Output the (x, y) coordinate of the center of the cell containing the given text.  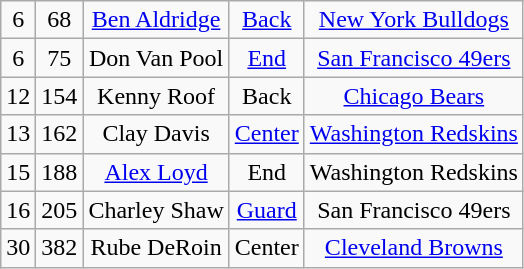
Kenny Roof (156, 96)
30 (18, 248)
Cleveland Browns (414, 248)
Guard (266, 210)
Don Van Pool (156, 58)
13 (18, 134)
Alex Loyd (156, 172)
16 (18, 210)
68 (60, 20)
New York Bulldogs (414, 20)
Clay Davis (156, 134)
162 (60, 134)
Ben Aldridge (156, 20)
Chicago Bears (414, 96)
205 (60, 210)
12 (18, 96)
382 (60, 248)
15 (18, 172)
188 (60, 172)
75 (60, 58)
Charley Shaw (156, 210)
Rube DeRoin (156, 248)
154 (60, 96)
